Pinpoint the cell where the given text exists, returning its (x, y) midpoint coordinate. 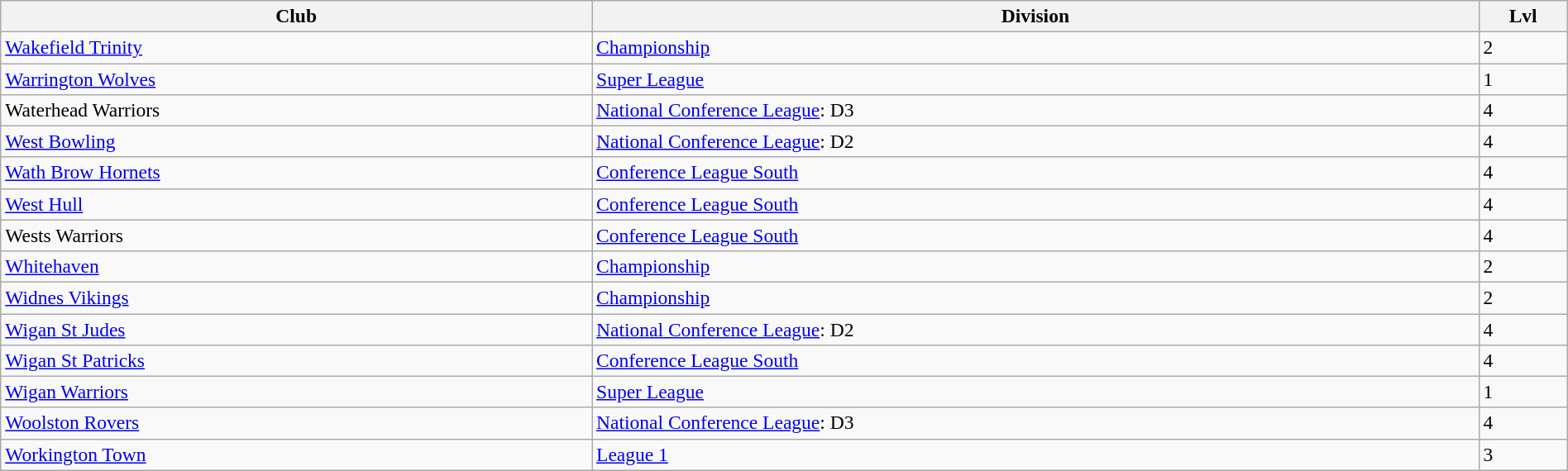
Waterhead Warriors (296, 110)
Workington Town (296, 454)
Wigan St Judes (296, 329)
Whitehaven (296, 266)
West Bowling (296, 141)
Wests Warriors (296, 235)
Wigan Warriors (296, 392)
League 1 (1035, 454)
Lvl (1523, 16)
Warrington Wolves (296, 78)
Wakefield Trinity (296, 47)
3 (1523, 454)
Wath Brow Hornets (296, 173)
Widnes Vikings (296, 297)
West Hull (296, 204)
Wigan St Patricks (296, 360)
Woolston Rovers (296, 423)
Division (1035, 16)
Club (296, 16)
